From the cell containing the given text, extract its center point as [X, Y] coordinate. 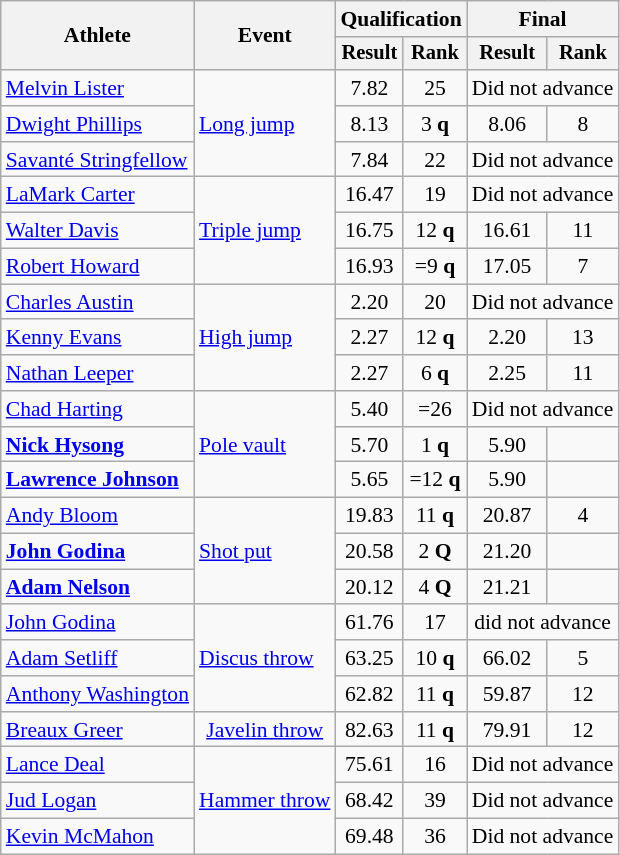
21.21 [508, 587]
69.48 [369, 837]
20 [434, 302]
20.87 [508, 516]
4 [582, 516]
62.82 [369, 694]
2 Q [434, 552]
25 [434, 88]
LaMark Carter [98, 195]
Shot put [264, 552]
17 [434, 623]
Nathan Leeper [98, 373]
16.93 [369, 267]
High jump [264, 338]
Hammer throw [264, 800]
Athlete [98, 36]
7 [582, 267]
21.20 [508, 552]
Chad Harting [98, 409]
Jud Logan [98, 801]
Pole vault [264, 444]
Robert Howard [98, 267]
63.25 [369, 658]
16 [434, 765]
39 [434, 801]
8 [582, 124]
20.58 [369, 552]
Dwight Phillips [98, 124]
6 q [434, 373]
Triple jump [264, 230]
82.63 [369, 730]
20.12 [369, 587]
Adam Setliff [98, 658]
Walter Davis [98, 231]
Discus throw [264, 658]
7.82 [369, 88]
Nick Hysong [98, 445]
=9 q [434, 267]
8.06 [508, 124]
5 [582, 658]
17.05 [508, 267]
10 q [434, 658]
68.42 [369, 801]
Final [543, 19]
Kenny Evans [98, 338]
5.70 [369, 445]
Breaux Greer [98, 730]
Javelin throw [264, 730]
66.02 [508, 658]
75.61 [369, 765]
Andy Bloom [98, 516]
Long jump [264, 124]
22 [434, 160]
Qualification [400, 19]
19 [434, 195]
Savanté Stringfellow [98, 160]
79.91 [508, 730]
Melvin Lister [98, 88]
16.47 [369, 195]
16.61 [508, 231]
2.25 [508, 373]
did not advance [543, 623]
Kevin McMahon [98, 837]
3 q [434, 124]
5.40 [369, 409]
5.65 [369, 480]
Charles Austin [98, 302]
36 [434, 837]
Lance Deal [98, 765]
Lawrence Johnson [98, 480]
Adam Nelson [98, 587]
=26 [434, 409]
13 [582, 338]
19.83 [369, 516]
=12 q [434, 480]
61.76 [369, 623]
8.13 [369, 124]
59.87 [508, 694]
7.84 [369, 160]
4 Q [434, 587]
Event [264, 36]
Anthony Washington [98, 694]
1 q [434, 445]
16.75 [369, 231]
